Return the (x, y) coordinate for the center point of the cell that contains the specified text.  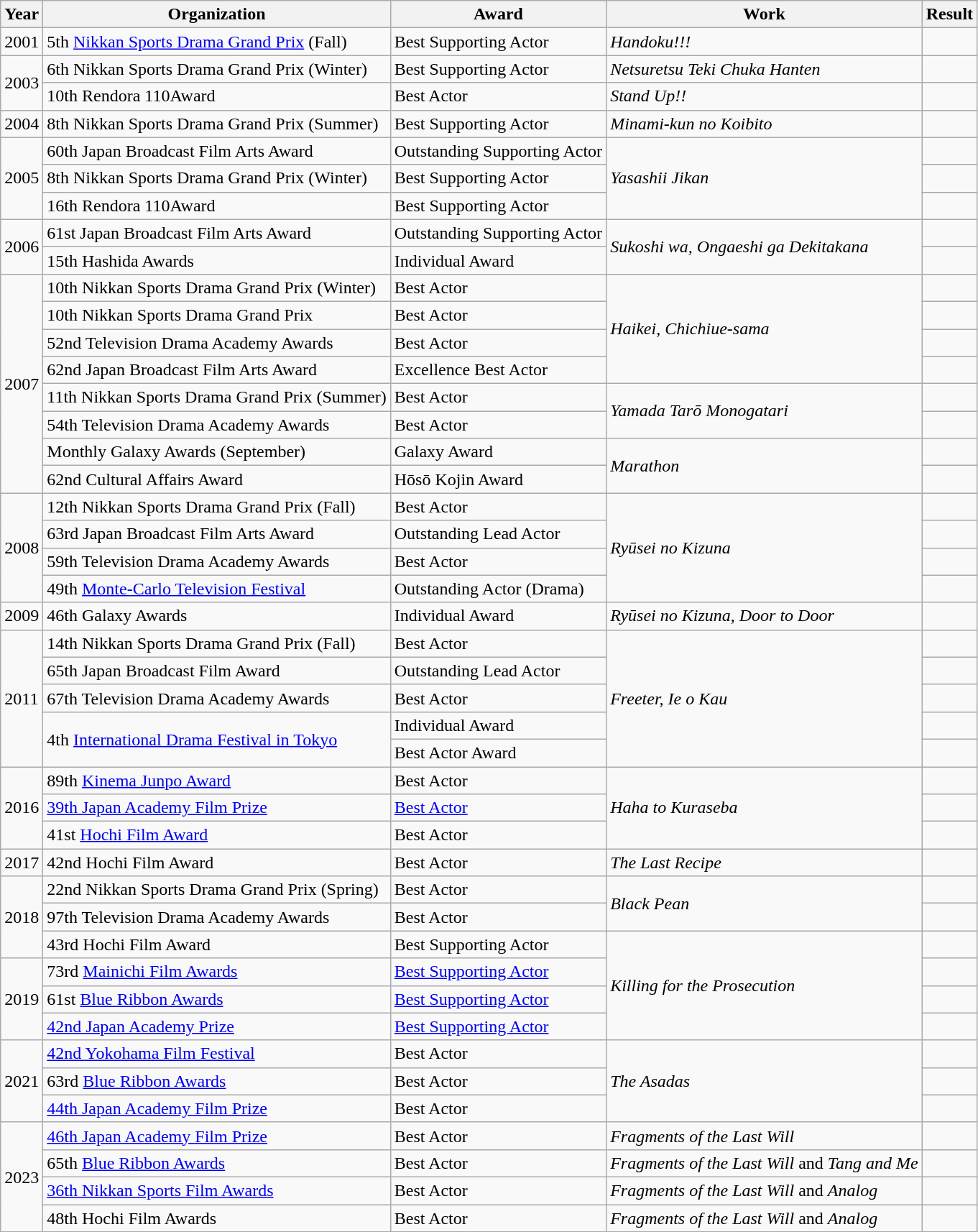
Organization (217, 14)
2018 (22, 917)
14th Nikkan Sports Drama Grand Prix (Fall) (217, 643)
46th Japan Academy Film Prize (217, 1136)
2009 (22, 616)
Haikei, Chichiue-sama (765, 328)
62nd Japan Broadcast Film Arts Award (217, 370)
Result (949, 14)
2023 (22, 1177)
41st Hochi Film Award (217, 835)
Yamada Tarō Monogatari (765, 411)
Freeter, Ie o Kau (765, 698)
Ryūsei no Kizuna, Door to Door (765, 616)
22nd Nikkan Sports Drama Grand Prix (Spring) (217, 890)
Monthly Galaxy Awards (September) (217, 452)
8th Nikkan Sports Drama Grand Prix (Winter) (217, 178)
Outstanding Actor (Drama) (498, 589)
Work (765, 14)
42nd Hochi Film Award (217, 863)
The Asadas (765, 1081)
63rd Japan Broadcast Film Arts Award (217, 534)
65th Blue Ribbon Awards (217, 1163)
44th Japan Academy Film Prize (217, 1108)
Marathon (765, 466)
Fragments of the Last Will and Tang and Me (765, 1163)
2001 (22, 42)
61st Blue Ribbon Awards (217, 999)
Year (22, 14)
5th Nikkan Sports Drama Grand Prix (Fall) (217, 42)
60th Japan Broadcast Film Arts Award (217, 151)
42nd Yokohama Film Festival (217, 1054)
15th Hashida Awards (217, 260)
39th Japan Academy Film Prize (217, 808)
10th Nikkan Sports Drama Grand Prix (Winter) (217, 288)
Excellence Best Actor (498, 370)
Fragments of the Last Will (765, 1136)
12th Nikkan Sports Drama Grand Prix (Fall) (217, 507)
46th Galaxy Awards (217, 616)
6th Nikkan Sports Drama Grand Prix (Winter) (217, 69)
2016 (22, 807)
The Last Recipe (765, 863)
16th Rendora 110Award (217, 206)
2017 (22, 863)
11th Nikkan Sports Drama Grand Prix (Summer) (217, 397)
8th Nikkan Sports Drama Grand Prix (Summer) (217, 124)
Minami-kun no Koibito (765, 124)
2007 (22, 383)
63rd Blue Ribbon Awards (217, 1081)
42nd Japan Academy Prize (217, 1026)
Stand Up!! (765, 96)
2004 (22, 124)
52nd Television Drama Academy Awards (217, 343)
Haha to Kuraseba (765, 807)
Award (498, 14)
62nd Cultural Affairs Award (217, 479)
73rd Mainichi Film Awards (217, 972)
67th Television Drama Academy Awards (217, 698)
2006 (22, 247)
2008 (22, 548)
2005 (22, 178)
10th Nikkan Sports Drama Grand Prix (217, 315)
4th International Drama Festival in Tokyo (217, 739)
49th Monte-Carlo Television Festival (217, 589)
36th Nikkan Sports Film Awards (217, 1190)
97th Television Drama Academy Awards (217, 917)
Handoku!!! (765, 42)
Galaxy Award (498, 452)
Hōsō Kojin Award (498, 479)
Best Actor Award (498, 753)
10th Rendora 110Award (217, 96)
61st Japan Broadcast Film Arts Award (217, 233)
Killing for the Prosecution (765, 985)
Yasashii Jikan (765, 178)
65th Japan Broadcast Film Award (217, 671)
2021 (22, 1081)
54th Television Drama Academy Awards (217, 425)
Netsuretsu Teki Chuka Hanten (765, 69)
89th Kinema Junpo Award (217, 780)
Ryūsei no Kizuna (765, 548)
2003 (22, 83)
Black Pean (765, 904)
2011 (22, 698)
43rd Hochi Film Award (217, 944)
59th Television Drama Academy Awards (217, 561)
Sukoshi wa, Ongaeshi ga Dekitakana (765, 247)
48th Hochi Film Awards (217, 1218)
2019 (22, 999)
